For the text-containing cell, return its midpoint in (X, Y) coordinate format. 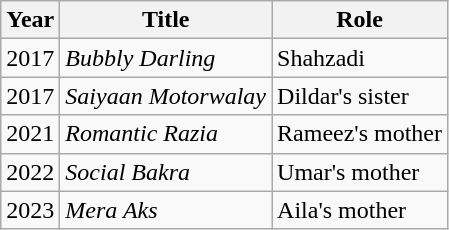
Rameez's mother (360, 134)
Aila's mother (360, 210)
2023 (30, 210)
2021 (30, 134)
Umar's mother (360, 172)
Dildar's sister (360, 96)
2022 (30, 172)
Year (30, 20)
Social Bakra (166, 172)
Saiyaan Motorwalay (166, 96)
Bubbly Darling (166, 58)
Mera Aks (166, 210)
Romantic Razia (166, 134)
Title (166, 20)
Role (360, 20)
Shahzadi (360, 58)
